Provide the [x, y] coordinate of the cell's center where the given text is located.  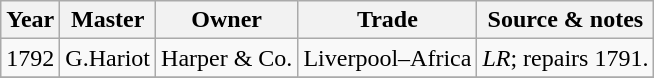
Master [108, 20]
Source & notes [566, 20]
LR; repairs 1791. [566, 58]
Trade [388, 20]
G.Hariot [108, 58]
Owner [227, 20]
Harper & Co. [227, 58]
1792 [30, 58]
Year [30, 20]
Liverpool–Africa [388, 58]
